Capture the cell that displays the provided text and extract its [x, y] central coordinate. 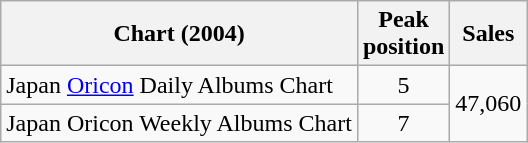
Peakposition [403, 34]
Chart (2004) [180, 34]
47,060 [488, 104]
Japan Oricon Weekly Albums Chart [180, 123]
5 [403, 85]
7 [403, 123]
Sales [488, 34]
Japan Oricon Daily Albums Chart [180, 85]
